From the cell containing the given text, extract its center point as [x, y] coordinate. 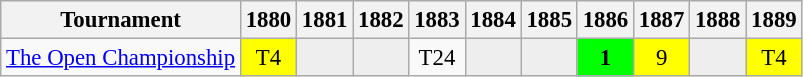
1886 [605, 20]
1888 [718, 20]
T24 [437, 58]
1884 [493, 20]
1880 [268, 20]
9 [661, 58]
1881 [325, 20]
1889 [774, 20]
1883 [437, 20]
1885 [549, 20]
1882 [381, 20]
1 [605, 58]
Tournament [121, 20]
The Open Championship [121, 58]
1887 [661, 20]
